Return [X, Y] of the center of cell containing provided text 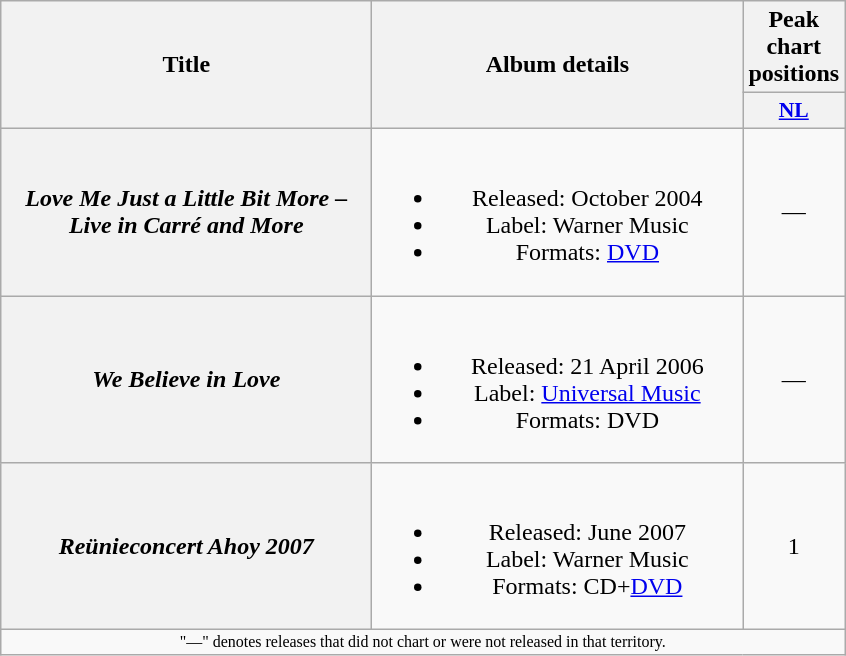
1 [794, 546]
Love Me Just a Little Bit More – Live in Carré and More [186, 212]
Released: October 2004Label: Warner MusicFormats: DVD [558, 212]
Title [186, 65]
NL [794, 111]
Peak chart positions [794, 47]
"—" denotes releases that did not chart or were not released in that territory. [423, 642]
We Believe in Love [186, 380]
Released: June 2007Label: Warner MusicFormats: CD+DVD [558, 546]
Album details [558, 65]
Released: 21 April 2006Label: Universal MusicFormats: DVD [558, 380]
Reünieconcert Ahoy 2007 [186, 546]
